Extract the [X, Y] coordinate from the center of the cell holding the provided text.  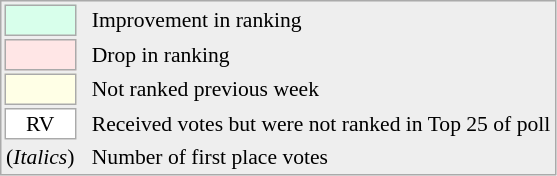
Received votes but were not ranked in Top 25 of poll [320, 124]
Number of first place votes [320, 156]
Improvement in ranking [320, 20]
RV [40, 124]
(Italics) [40, 156]
Not ranked previous week [320, 90]
Drop in ranking [320, 55]
